Pinpoint the cell where the given text exists, returning its [X, Y] midpoint coordinate. 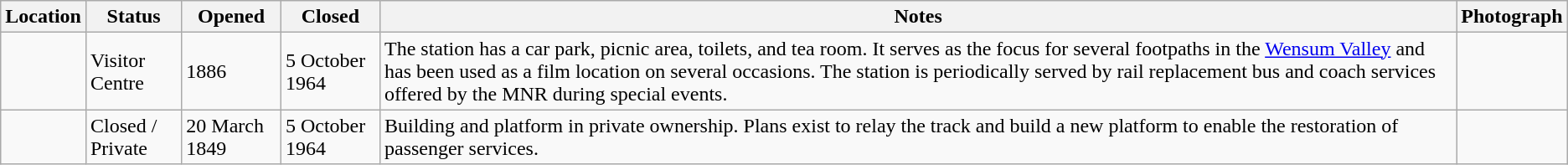
20 March 1849 [231, 137]
Closed [330, 17]
Visitor Centre [133, 71]
Building and platform in private ownership. Plans exist to relay the track and build a new platform to enable the restoration of passenger services. [918, 137]
Closed / Private [133, 137]
Photograph [1512, 17]
Location [44, 17]
Opened [231, 17]
1886 [231, 71]
Status [133, 17]
Notes [918, 17]
